Detect which cell encompasses the target text, then output its (x, y) center coordinate. 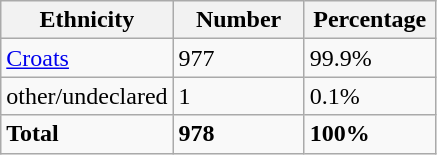
Total (87, 134)
99.9% (370, 58)
Ethnicity (87, 20)
978 (238, 134)
Percentage (370, 20)
977 (238, 58)
0.1% (370, 96)
Number (238, 20)
100% (370, 134)
Croats (87, 58)
other/undeclared (87, 96)
1 (238, 96)
